For the text-containing cell, return its midpoint in (X, Y) coordinate format. 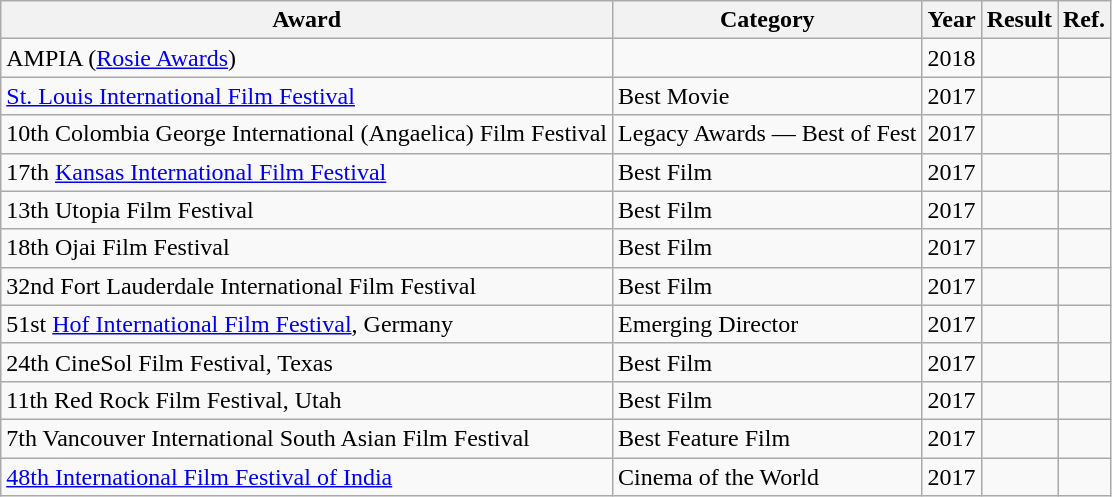
18th Ojai Film Festival (307, 248)
48th International Film Festival of India (307, 477)
Best Movie (768, 96)
St. Louis International Film Festival (307, 96)
32nd Fort Lauderdale International Film Festival (307, 286)
10th Colombia George International (Angaelica) Film Festival (307, 134)
7th Vancouver International South Asian Film Festival (307, 438)
13th Utopia Film Festival (307, 210)
Best Feature Film (768, 438)
Ref. (1084, 20)
51st Hof International Film Festival, Germany (307, 324)
2018 (952, 58)
Emerging Director (768, 324)
17th Kansas International Film Festival (307, 172)
AMPIA (Rosie Awards) (307, 58)
11th Red Rock Film Festival, Utah (307, 400)
Result (1019, 20)
24th CineSol Film Festival, Texas (307, 362)
Legacy Awards — Best of Fest (768, 134)
Cinema of the World (768, 477)
Category (768, 20)
Year (952, 20)
Award (307, 20)
